Identify which cell holds the provided text, then report its (X, Y) central coordinate. 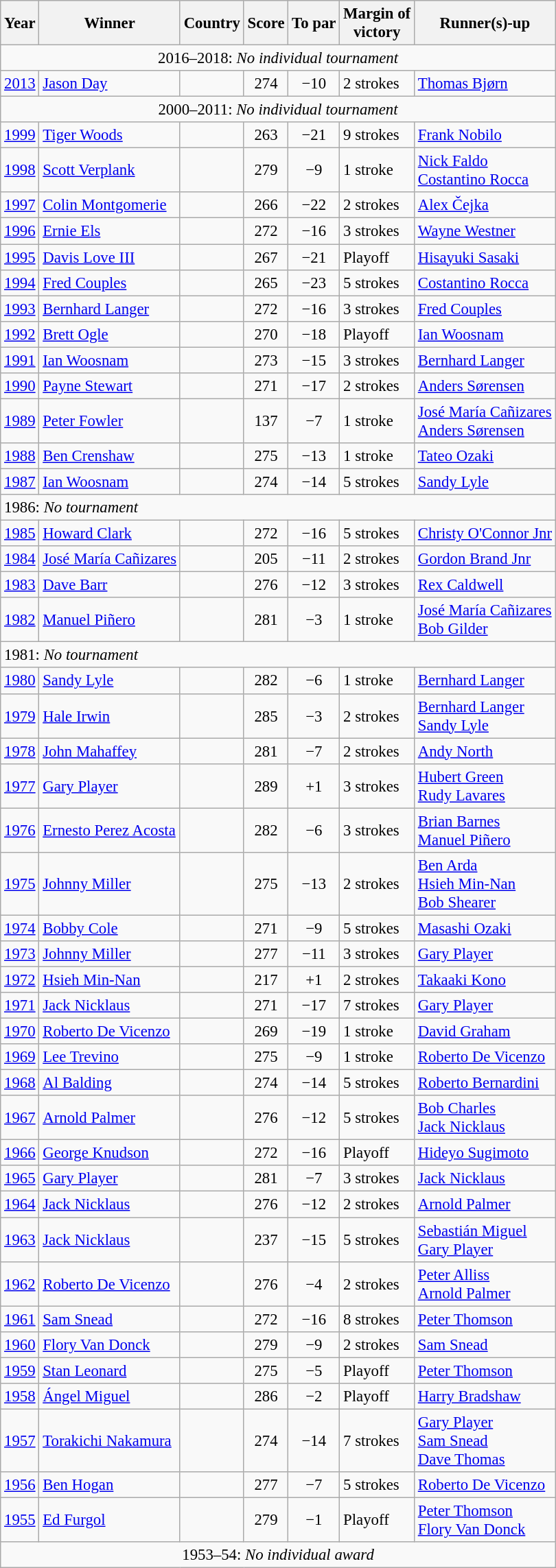
−22 (314, 205)
Nick Faldo Costantino Rocca (485, 170)
José María Cañizares (110, 559)
1999 (20, 135)
1959 (20, 1370)
Colin Montgomerie (110, 205)
−10 (314, 84)
−5 (314, 1370)
To par (314, 23)
9 strokes (378, 135)
Peter Alliss Arnold Palmer (485, 1284)
Ángel Miguel (110, 1397)
1983 (20, 585)
269 (266, 1032)
Bobby Cole (110, 928)
Peter Fowler (110, 421)
Ben Hogan (110, 1485)
Brett Ogle (110, 334)
2013 (20, 84)
Year (20, 23)
237 (266, 1240)
285 (266, 716)
Davis Love III (110, 257)
1956 (20, 1485)
John Mahaffey (110, 751)
1958 (20, 1397)
1973 (20, 954)
Takaaki Kono (485, 979)
1984 (20, 559)
Score (266, 23)
−19 (314, 1032)
205 (266, 559)
Ernie Els (110, 231)
266 (266, 205)
Torakichi Nakamura (110, 1440)
1987 (20, 482)
270 (266, 334)
1962 (20, 1284)
1955 (20, 1520)
217 (266, 979)
1970 (20, 1032)
Rex Caldwell (485, 585)
Al Balding (110, 1083)
2000–2011: No individual tournament (279, 110)
Sebastián Miguel Gary Player (485, 1240)
Dave Barr (110, 585)
David Graham (485, 1032)
1982 (20, 620)
Flory Van Donck (110, 1344)
Hsieh Min-Nan (110, 979)
Christy O'Connor Jnr (485, 534)
−23 (314, 283)
Andy North (485, 751)
Stan Leonard (110, 1370)
Costantino Rocca (485, 283)
Howard Clark (110, 534)
Masashi Ozaki (485, 928)
Harry Bradshaw (485, 1397)
Hisayuki Sasaki (485, 257)
Anders Sørensen (485, 386)
1985 (20, 534)
1975 (20, 884)
1988 (20, 456)
Hale Irwin (110, 716)
1986: No tournament (279, 508)
Ben Arda Hsieh Min-Nan Bob Shearer (485, 884)
1979 (20, 716)
Runner(s)-up (485, 23)
273 (266, 360)
1967 (20, 1118)
Bob Charles Jack Nicklaus (485, 1118)
−2 (314, 1397)
Ed Furgol (110, 1520)
1995 (20, 257)
1957 (20, 1440)
Alex Čejka (485, 205)
Thomas Bjørn (485, 84)
1961 (20, 1319)
1990 (20, 386)
267 (266, 257)
Gordon Brand Jnr (485, 559)
1981: No tournament (279, 655)
137 (266, 421)
1953–54: No individual award (279, 1555)
Frank Nobilo (485, 135)
286 (266, 1397)
−18 (314, 334)
Winner (110, 23)
1989 (20, 421)
Margin ofvictory (378, 23)
1993 (20, 309)
263 (266, 135)
Jason Day (110, 84)
2016–2018: No individual tournament (279, 58)
−4 (314, 1284)
Manuel Piñero (110, 620)
1974 (20, 928)
Country (211, 23)
1994 (20, 283)
1971 (20, 1006)
1960 (20, 1344)
1992 (20, 334)
1978 (20, 751)
Scott Verplank (110, 170)
Bernhard Langer Sandy Lyle (485, 716)
Peter Thomson Flory Van Donck (485, 1520)
Payne Stewart (110, 386)
1969 (20, 1057)
1998 (20, 170)
Tateo Ozaki (485, 456)
Roberto Bernardini (485, 1083)
1963 (20, 1240)
Wayne Westner (485, 231)
Ernesto Perez Acosta (110, 830)
José María Cañizares Anders Sørensen (485, 421)
1997 (20, 205)
−1 (314, 1520)
George Knudson (110, 1153)
265 (266, 283)
1976 (20, 830)
1965 (20, 1179)
Gary Player Sam Snead Dave Thomas (485, 1440)
1991 (20, 360)
1972 (20, 979)
1966 (20, 1153)
1964 (20, 1204)
8 strokes (378, 1319)
Tiger Woods (110, 135)
José María Cañizares Bob Gilder (485, 620)
Hideyo Sugimoto (485, 1153)
289 (266, 786)
1996 (20, 231)
1968 (20, 1083)
Ben Crenshaw (110, 456)
1977 (20, 786)
Brian Barnes Manuel Piñero (485, 830)
Lee Trevino (110, 1057)
1980 (20, 681)
Hubert Green Rudy Lavares (485, 786)
